Search for the cell housing the specified text and yield its [x, y] center coordinate. 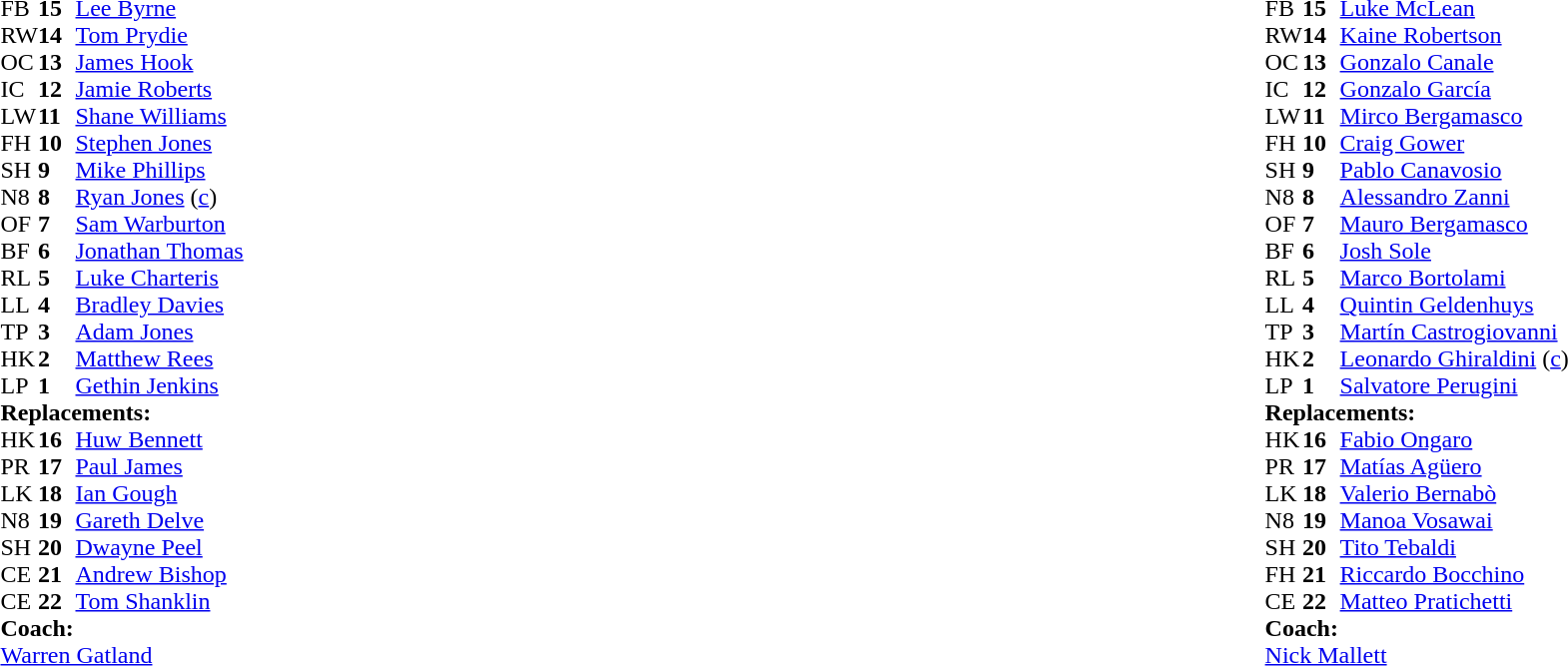
Stephen Jones [160, 144]
Matthew Rees [160, 359]
Gareth Delve [160, 521]
Huw Bennett [160, 439]
Jamie Roberts [160, 90]
Jonathan Thomas [160, 252]
Coach: [122, 629]
Ian Gough [160, 493]
Adam Jones [160, 332]
Bradley Davies [160, 306]
Tom Prydie [160, 36]
Andrew Bishop [160, 575]
Shane Williams [160, 116]
James Hook [160, 62]
Dwayne Peel [160, 547]
Sam Warburton [160, 224]
Paul James [160, 467]
Tom Shanklin [160, 601]
Gethin Jenkins [160, 385]
Ryan Jones (c) [160, 198]
Replacements: [122, 413]
Mike Phillips [160, 170]
Luke Charteris [160, 278]
